Output the (x, y) coordinate of the center of the cell containing the given text.  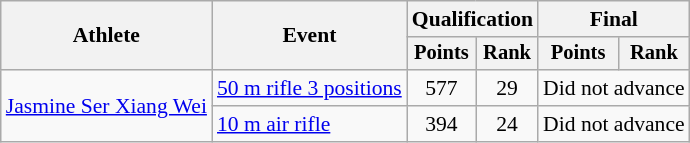
Athlete (106, 36)
10 m air rifle (310, 124)
Qualification (472, 19)
Final (614, 19)
577 (442, 88)
Jasmine Ser Xiang Wei (106, 106)
394 (442, 124)
29 (507, 88)
24 (507, 124)
Event (310, 36)
50 m rifle 3 positions (310, 88)
